Locate the cell with the specified text and output its [x, y] center coordinate. 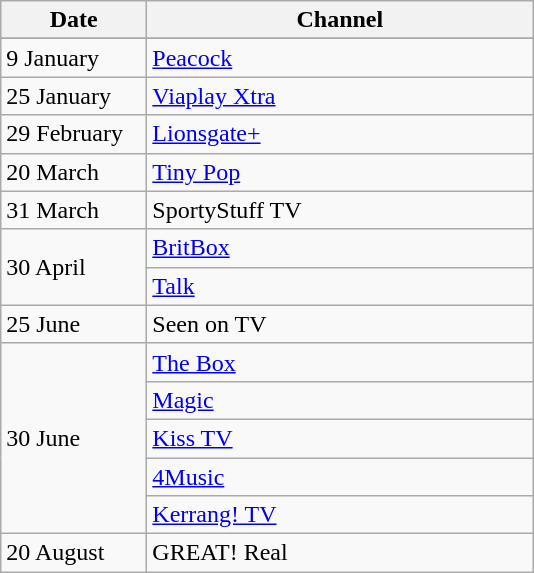
20 August [74, 553]
Channel [340, 20]
30 April [74, 267]
Talk [340, 286]
Date [74, 20]
GREAT! Real [340, 553]
31 March [74, 210]
BritBox [340, 248]
Kiss TV [340, 438]
Kerrang! TV [340, 515]
25 January [74, 96]
Tiny Pop [340, 172]
20 March [74, 172]
25 June [74, 324]
Viaplay Xtra [340, 96]
29 February [74, 134]
9 January [74, 58]
4Music [340, 477]
Seen on TV [340, 324]
Peacock [340, 58]
SportyStuff TV [340, 210]
30 June [74, 438]
Magic [340, 400]
Lionsgate+ [340, 134]
The Box [340, 362]
